Pinpoint the cell where the given text exists, returning its [X, Y] midpoint coordinate. 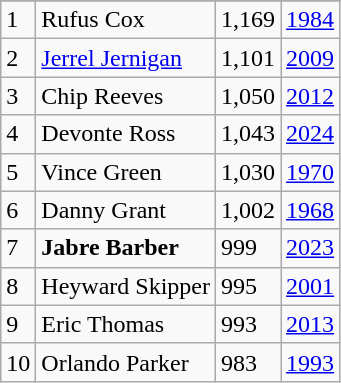
Danny Grant [126, 210]
2001 [310, 286]
1,043 [248, 134]
Eric Thomas [126, 324]
2013 [310, 324]
10 [18, 362]
1968 [310, 210]
Rufus Cox [126, 20]
Vince Green [126, 172]
983 [248, 362]
Jerrel Jernigan [126, 58]
7 [18, 248]
1,101 [248, 58]
Heyward Skipper [126, 286]
1,030 [248, 172]
2023 [310, 248]
8 [18, 286]
Orlando Parker [126, 362]
6 [18, 210]
1,002 [248, 210]
995 [248, 286]
1 [18, 20]
1993 [310, 362]
Jabre Barber [126, 248]
9 [18, 324]
4 [18, 134]
1970 [310, 172]
993 [248, 324]
2 [18, 58]
5 [18, 172]
999 [248, 248]
3 [18, 96]
1,169 [248, 20]
2024 [310, 134]
Devonte Ross [126, 134]
2009 [310, 58]
1984 [310, 20]
Chip Reeves [126, 96]
1,050 [248, 96]
2012 [310, 96]
